Capture the cell that displays the provided text and extract its (x, y) central coordinate. 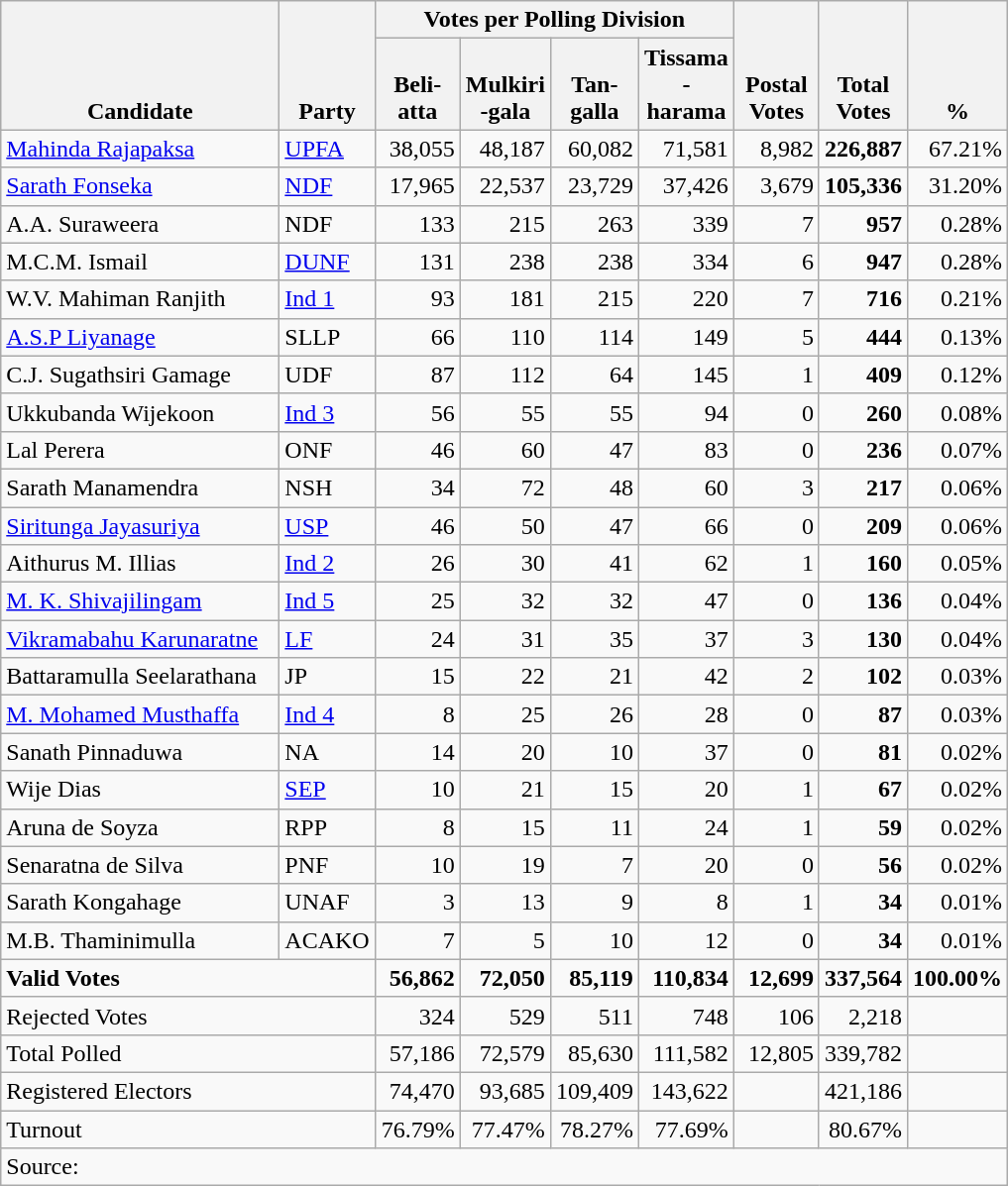
Tan-galla (595, 84)
80.67% (862, 1129)
421,186 (862, 1091)
Senaratna de Silva (141, 865)
143,622 (686, 1091)
109,409 (595, 1091)
30 (505, 564)
93,685 (505, 1091)
Ind 5 (327, 601)
Ind 3 (327, 412)
334 (686, 262)
31 (505, 639)
PNF (327, 865)
0.21% (957, 299)
85,630 (595, 1053)
Mahinda Rajapaksa (141, 149)
12 (686, 940)
M.C.M. Ismail (141, 262)
Ind 4 (327, 714)
111,582 (686, 1053)
114 (595, 337)
Aruna de Soyza (141, 827)
0.12% (957, 375)
145 (686, 375)
38,055 (417, 149)
UNAF (327, 903)
M.B. Thaminimulla (141, 940)
324 (417, 1016)
263 (595, 224)
SEP (327, 790)
957 (862, 224)
57,186 (417, 1053)
42 (686, 677)
529 (505, 1016)
160 (862, 564)
2 (776, 677)
Beli-atta (417, 84)
112 (505, 375)
ACAKO (327, 940)
13 (505, 903)
0.08% (957, 412)
77.47% (505, 1129)
Total Polled (188, 1053)
19 (505, 865)
C.J. Sugathsiri Gamage (141, 375)
56,862 (417, 978)
76.79% (417, 1129)
337,564 (862, 978)
0.07% (957, 450)
136 (862, 601)
226,887 (862, 149)
JP (327, 677)
Ind 2 (327, 564)
72,579 (505, 1053)
23,729 (595, 186)
A.S.P Liyanage (141, 337)
106 (776, 1016)
67 (862, 790)
NSH (327, 487)
3,679 (776, 186)
409 (862, 375)
NA (327, 752)
511 (595, 1016)
133 (417, 224)
Valid Votes (188, 978)
64 (595, 375)
W.V. Mahiman Ranjith (141, 299)
85,119 (595, 978)
947 (862, 262)
59 (862, 827)
71,581 (686, 149)
102 (862, 677)
14 (417, 752)
Sarath Kongahage (141, 903)
Battaramulla Seelarathana (141, 677)
Sarath Fonseka (141, 186)
Ukkubanda Wijekoon (141, 412)
339 (686, 224)
28 (686, 714)
31.20% (957, 186)
12,805 (776, 1053)
M. Mohamed Musthaffa (141, 714)
77.69% (686, 1129)
DUNF (327, 262)
339,782 (862, 1053)
Tissama-harama (686, 84)
Turnout (188, 1129)
Wije Dias (141, 790)
50 (505, 526)
Registered Electors (188, 1091)
Candidate (141, 65)
260 (862, 412)
6 (776, 262)
ONF (327, 450)
0.13% (957, 337)
Party (327, 65)
0.05% (957, 564)
110,834 (686, 978)
37,426 (686, 186)
17,965 (417, 186)
Siritunga Jayasuriya (141, 526)
60,082 (595, 149)
93 (417, 299)
48 (595, 487)
217 (862, 487)
22 (505, 677)
62 (686, 564)
UDF (327, 375)
12,699 (776, 978)
94 (686, 412)
22,537 (505, 186)
Source: (504, 1167)
41 (595, 564)
35 (595, 639)
78.27% (595, 1129)
UPFA (327, 149)
LF (327, 639)
% (957, 65)
Aithurus M. Illias (141, 564)
SLLP (327, 337)
Lal Perera (141, 450)
67.21% (957, 149)
83 (686, 450)
72 (505, 487)
74,470 (417, 1091)
PostalVotes (776, 65)
48,187 (505, 149)
149 (686, 337)
Ind 1 (327, 299)
Total Votes (862, 65)
236 (862, 450)
A.A. Suraweera (141, 224)
Mulkiri-gala (505, 84)
100.00% (957, 978)
220 (686, 299)
Sanath Pinnaduwa (141, 752)
8,982 (776, 149)
9 (595, 903)
Vikramabahu Karunaratne (141, 639)
RPP (327, 827)
181 (505, 299)
2,218 (862, 1016)
130 (862, 639)
131 (417, 262)
USP (327, 526)
Votes per Polling Division (554, 20)
716 (862, 299)
M. K. Shivajilingam (141, 601)
209 (862, 526)
11 (595, 827)
81 (862, 752)
110 (505, 337)
72,050 (505, 978)
105,336 (862, 186)
Sarath Manamendra (141, 487)
Rejected Votes (188, 1016)
444 (862, 337)
748 (686, 1016)
